Output the (X, Y) coordinate of the center of the cell containing the given text.  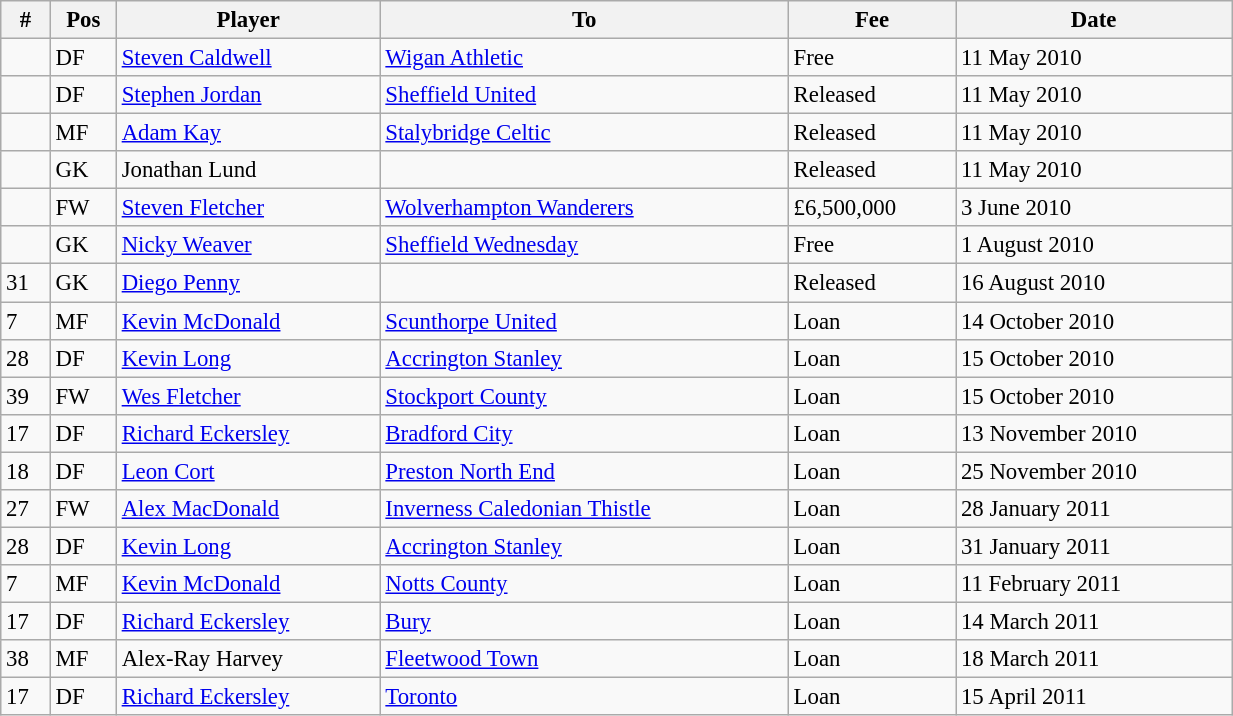
16 August 2010 (1094, 283)
Sheffield Wednesday (584, 245)
39 (26, 396)
Wes Fletcher (248, 396)
25 November 2010 (1094, 471)
Stockport County (584, 396)
Date (1094, 20)
Notts County (584, 584)
13 November 2010 (1094, 433)
Preston North End (584, 471)
Sheffield United (584, 95)
Inverness Caledonian Thistle (584, 509)
Fee (872, 20)
11 February 2011 (1094, 584)
Adam Kay (248, 133)
Jonathan Lund (248, 170)
28 January 2011 (1094, 509)
Stephen Jordan (248, 95)
# (26, 20)
Wigan Athletic (584, 58)
Bury (584, 621)
Stalybridge Celtic (584, 133)
Scunthorpe United (584, 321)
£6,500,000 (872, 208)
Alex MacDonald (248, 509)
14 March 2011 (1094, 621)
Bradford City (584, 433)
31 January 2011 (1094, 546)
Steven Fletcher (248, 208)
Leon Cort (248, 471)
3 June 2010 (1094, 208)
Pos (83, 20)
Nicky Weaver (248, 245)
18 March 2011 (1094, 659)
18 (26, 471)
38 (26, 659)
27 (26, 509)
Wolverhampton Wanderers (584, 208)
1 August 2010 (1094, 245)
Player (248, 20)
To (584, 20)
Fleetwood Town (584, 659)
Alex-Ray Harvey (248, 659)
Toronto (584, 697)
31 (26, 283)
14 October 2010 (1094, 321)
15 April 2011 (1094, 697)
Diego Penny (248, 283)
Steven Caldwell (248, 58)
